Output the [x, y] coordinate of the center of the cell containing the given text.  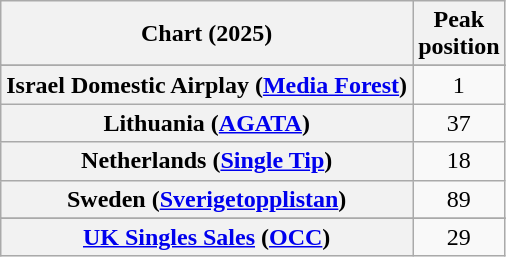
Israel Domestic Airplay (Media Forest) [207, 85]
18 [459, 161]
29 [459, 237]
Peakposition [459, 34]
UK Singles Sales (OCC) [207, 237]
Chart (2025) [207, 34]
89 [459, 199]
Lithuania (AGATA) [207, 123]
Sweden (Sverigetopplistan) [207, 199]
Netherlands (Single Tip) [207, 161]
37 [459, 123]
1 [459, 85]
